Pinpoint the cell where the given text exists, returning its (x, y) midpoint coordinate. 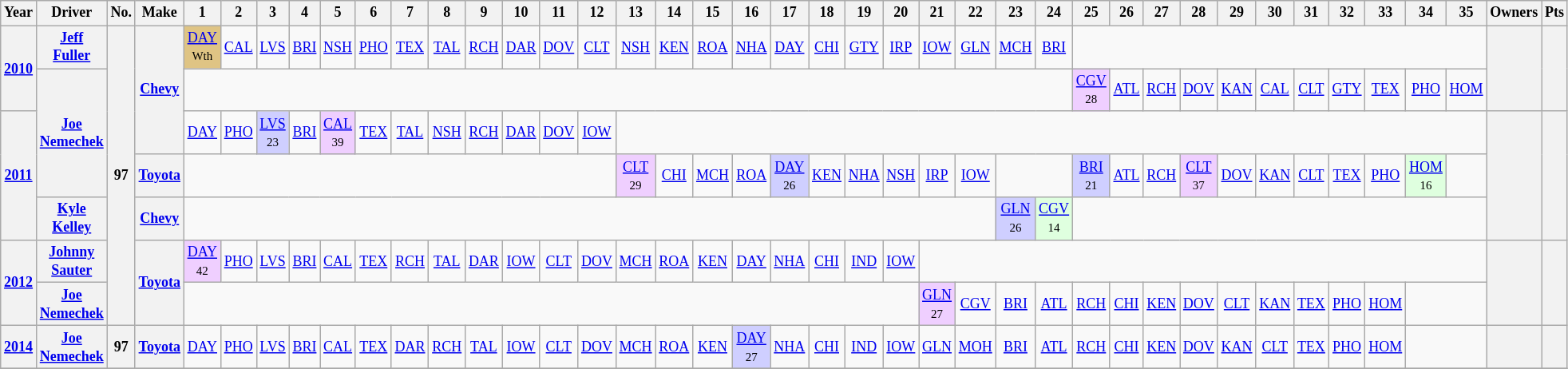
2012 (19, 283)
24 (1054, 13)
LVS23 (273, 133)
CLT37 (1199, 176)
DAY42 (202, 261)
GLN27 (937, 304)
9 (484, 13)
34 (1426, 13)
Jeff Fuller (72, 47)
10 (521, 13)
HOM16 (1426, 176)
30 (1275, 13)
Driver (72, 13)
20 (901, 13)
7 (410, 13)
Johnny Sauter (72, 261)
35 (1466, 13)
11 (559, 13)
2014 (19, 347)
DAY26 (790, 176)
4 (305, 13)
32 (1347, 13)
3 (273, 13)
26 (1127, 13)
2 (238, 13)
CLT29 (636, 176)
1 (202, 13)
Pts (1555, 13)
12 (597, 13)
GLN26 (1016, 219)
22 (976, 13)
27 (1162, 13)
17 (790, 13)
8 (447, 13)
CGV28 (1091, 90)
2011 (19, 176)
29 (1237, 13)
DAY27 (751, 347)
BRI21 (1091, 176)
6 (374, 13)
CAL39 (339, 133)
Make (160, 13)
31 (1312, 13)
Owners (1514, 13)
2010 (19, 69)
13 (636, 13)
19 (864, 13)
28 (1199, 13)
15 (713, 13)
14 (674, 13)
18 (827, 13)
25 (1091, 13)
MOH (976, 347)
23 (1016, 13)
33 (1386, 13)
CGV14 (1054, 219)
16 (751, 13)
CGV (976, 304)
Kyle Kelley (72, 219)
DAYWth (202, 47)
21 (937, 13)
5 (339, 13)
No. (121, 13)
Year (19, 13)
